For the text-containing cell, return its midpoint in [x, y] coordinate format. 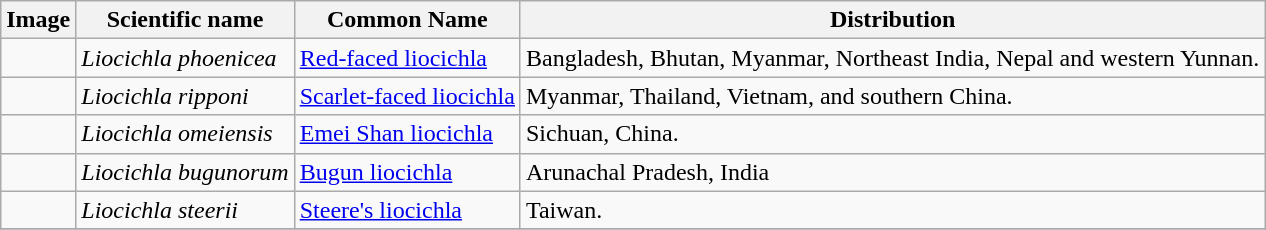
Steere's liocichla [407, 210]
Image [38, 20]
Liocichla ripponi [185, 96]
Liocichla omeiensis [185, 134]
Sichuan, China. [892, 134]
Arunachal Pradesh, India [892, 172]
Distribution [892, 20]
Myanmar, Thailand, Vietnam, and southern China. [892, 96]
Taiwan. [892, 210]
Liocichla steerii [185, 210]
Common Name [407, 20]
Emei Shan liocichla [407, 134]
Red-faced liocichla [407, 58]
Scientific name [185, 20]
Liocichla phoenicea [185, 58]
Bugun liocichla [407, 172]
Bangladesh, Bhutan, Myanmar, Northeast India, Nepal and western Yunnan. [892, 58]
Scarlet-faced liocichla [407, 96]
Liocichla bugunorum [185, 172]
